Return the [X, Y] coordinate for the center point of the cell that contains the specified text.  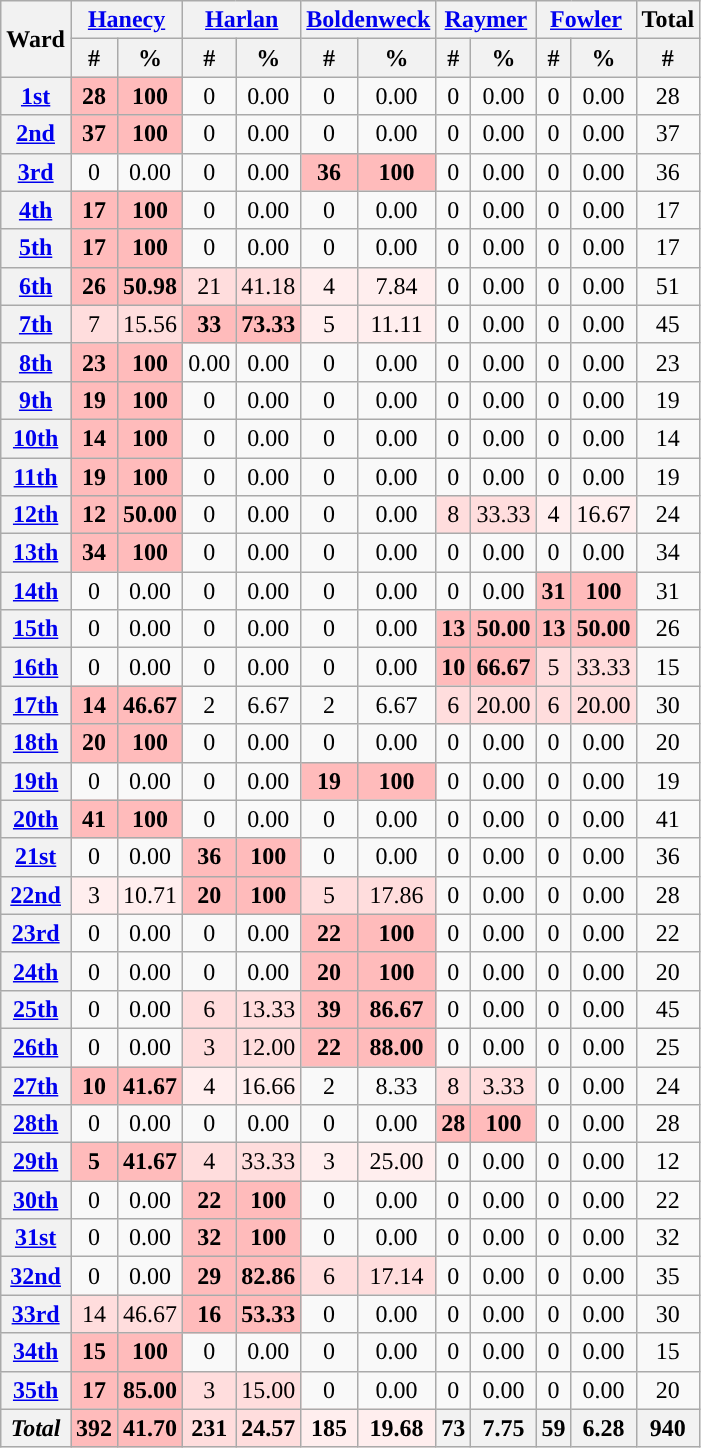
15.56 [150, 324]
18th [36, 743]
7th [36, 324]
16 [210, 1314]
Harlan [242, 20]
16.66 [268, 1085]
7.75 [504, 1428]
23rd [36, 933]
66.67 [504, 667]
19th [36, 781]
16.67 [604, 515]
25 [668, 1047]
41.70 [150, 1428]
4th [36, 210]
Raymer [486, 20]
17.14 [396, 1276]
25.00 [396, 1162]
6th [36, 286]
11.11 [396, 324]
20th [36, 819]
3.33 [504, 1085]
21 [210, 286]
1st [36, 96]
Fowler [586, 20]
25th [36, 1009]
185 [330, 1428]
39 [330, 1009]
6.28 [604, 1428]
10.71 [150, 895]
17th [36, 705]
26th [36, 1047]
33rd [36, 1314]
12.00 [268, 1047]
59 [554, 1428]
35 [668, 1276]
14th [36, 591]
51 [668, 286]
15th [36, 629]
Boldenweck [368, 20]
50.98 [150, 286]
24.57 [268, 1428]
Ward [36, 39]
29 [210, 1276]
35th [36, 1390]
19.68 [396, 1428]
33 [210, 324]
27th [36, 1085]
9th [36, 400]
16th [36, 667]
392 [94, 1428]
73.33 [268, 324]
28th [36, 1124]
8.33 [396, 1085]
85.00 [150, 1390]
86.67 [396, 1009]
30th [36, 1200]
Hanecy [126, 20]
10th [36, 438]
12th [36, 515]
7.84 [396, 286]
34th [36, 1352]
31st [36, 1238]
15.00 [268, 1390]
73 [454, 1428]
940 [668, 1428]
13th [36, 553]
29th [36, 1162]
11th [36, 477]
8th [36, 362]
32nd [36, 1276]
24th [36, 971]
41.18 [268, 286]
82.86 [268, 1276]
21st [36, 857]
13.33 [268, 1009]
22nd [36, 895]
17.86 [396, 895]
7 [94, 324]
2nd [36, 134]
3rd [36, 172]
53.33 [268, 1314]
88.00 [396, 1047]
5th [36, 248]
231 [210, 1428]
